Extract the [X, Y] coordinate from the center of the cell holding the provided text.  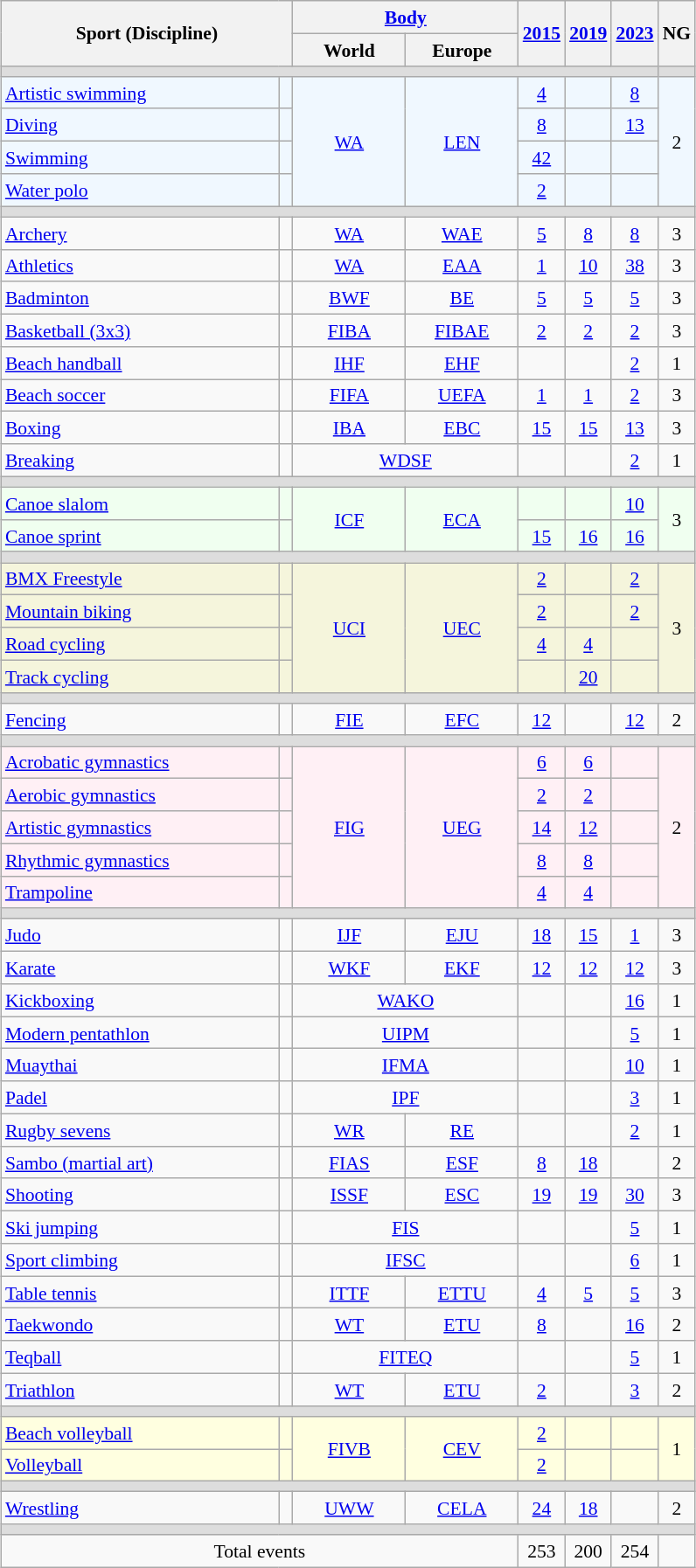
FIVB [350, 1448]
Muaythai [140, 1065]
NG [677, 33]
BMX Freestyle [140, 579]
Canoe sprint [140, 535]
FITEQ [406, 1356]
Wrestling [140, 1509]
Beach volleyball [140, 1432]
FIBAE [462, 330]
IBA [350, 428]
24 [542, 1509]
Triathlon [140, 1390]
UCI [350, 628]
Europe [462, 49]
BE [462, 297]
UEFA [462, 395]
Teqball [140, 1356]
Body [406, 17]
IPF [406, 1098]
Acrobatic gymnastics [140, 762]
Swimming [140, 157]
Rugby sevens [140, 1129]
FIG [350, 828]
EHF [462, 362]
RE [462, 1129]
Total events [260, 1551]
EKF [462, 967]
Athletics [140, 266]
BWF [350, 297]
254 [635, 1551]
UWW [350, 1509]
Judo [140, 935]
Sport (Discipline) [147, 33]
Padel [140, 1098]
EJU [462, 935]
Artistic swimming [140, 93]
WKF [350, 967]
EAA [462, 266]
Rhythmic gymnastics [140, 860]
2015 [542, 33]
Table tennis [140, 1292]
Trampoline [140, 892]
WAKO [406, 1000]
FIBA [350, 330]
UEC [462, 628]
Canoe slalom [140, 503]
253 [542, 1551]
14 [542, 827]
Mountain biking [140, 612]
UIPM [406, 1033]
World [350, 49]
IFSC [406, 1260]
Sport climbing [140, 1260]
Artistic gymnastics [140, 827]
ESF [462, 1162]
38 [635, 266]
Aerobic gymnastics [140, 795]
EFC [462, 718]
Basketball (3x3) [140, 330]
Taekwondo [140, 1325]
IJF [350, 935]
Volleyball [140, 1465]
ITTF [350, 1292]
UEG [462, 828]
2023 [635, 33]
Karate [140, 967]
Archery [140, 232]
Shooting [140, 1194]
ISSF [350, 1194]
ETTU [462, 1292]
WDSF [406, 460]
Modern pentathlon [140, 1033]
Badminton [140, 297]
ECA [462, 519]
FIAS [350, 1162]
Ski jumping [140, 1227]
FIS [406, 1227]
30 [635, 1194]
EBC [462, 428]
42 [542, 157]
2019 [588, 33]
FIE [350, 718]
Breaking [140, 460]
200 [588, 1551]
Kickboxing [140, 1000]
Boxing [140, 428]
Water polo [140, 191]
ICF [350, 519]
Sambo (martial art) [140, 1162]
20 [588, 676]
FIFA [350, 395]
Beach handball [140, 362]
WAE [462, 232]
ESC [462, 1194]
Fencing [140, 718]
WR [350, 1129]
IHF [350, 362]
Diving [140, 124]
IFMA [406, 1065]
Beach soccer [140, 395]
Track cycling [140, 676]
CELA [462, 1509]
LEN [462, 141]
CEV [462, 1448]
Road cycling [140, 643]
